From the cell containing the given text, extract its center point as (X, Y) coordinate. 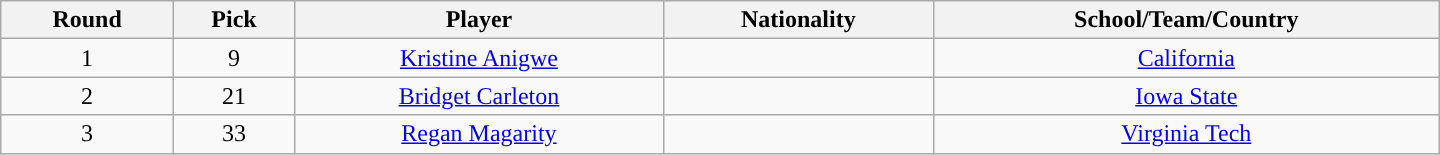
California (1186, 58)
Iowa State (1186, 96)
Regan Magarity (480, 134)
21 (234, 96)
3 (88, 134)
Player (480, 20)
9 (234, 58)
School/Team/Country (1186, 20)
1 (88, 58)
2 (88, 96)
Bridget Carleton (480, 96)
Virginia Tech (1186, 134)
Kristine Anigwe (480, 58)
Pick (234, 20)
33 (234, 134)
Round (88, 20)
Nationality (798, 20)
